Return (X, Y) of the center of cell containing provided text 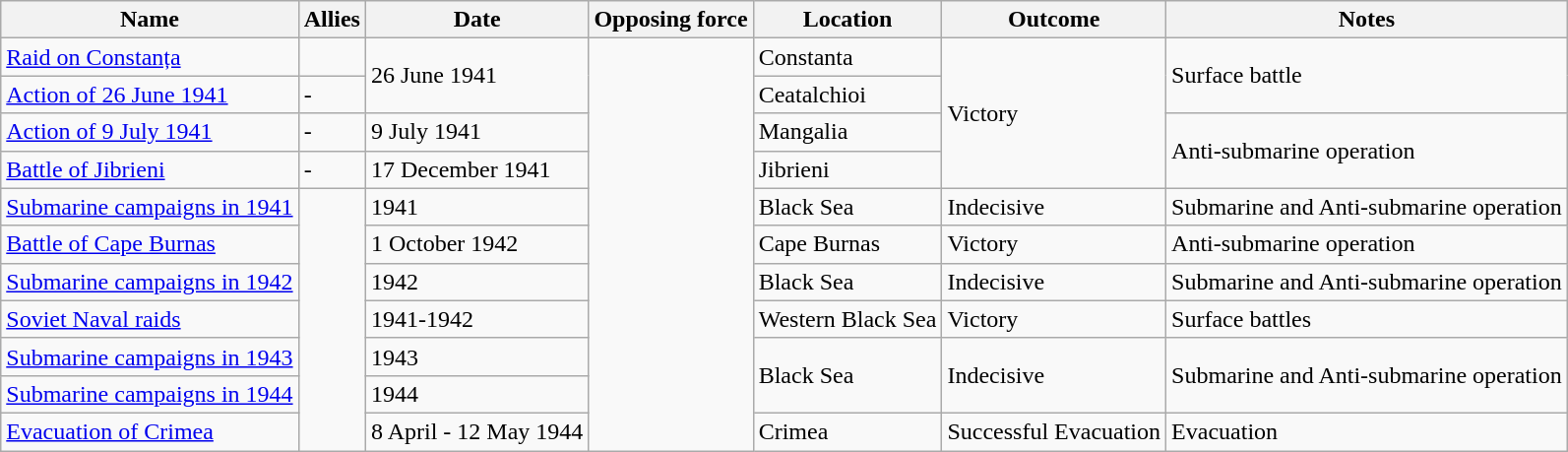
1 October 1942 (476, 244)
Submarine campaigns in 1944 (150, 394)
Surface battle (1367, 76)
1943 (476, 356)
Submarine campaigns in 1941 (150, 207)
Ceatalchioi (847, 95)
Evacuation of Crimea (150, 431)
1942 (476, 282)
Action of 26 June 1941 (150, 95)
Jibrieni (847, 169)
Cape Burnas (847, 244)
Raid on Constanța (150, 57)
Soviet Naval raids (150, 319)
Allies (332, 20)
Date (476, 20)
Surface battles (1367, 319)
Crimea (847, 431)
Submarine campaigns in 1942 (150, 282)
Constanta (847, 57)
Opposing force (671, 20)
8 April - 12 May 1944 (476, 431)
Evacuation (1367, 431)
Battle of Cape Burnas (150, 244)
Western Black Sea (847, 319)
9 July 1941 (476, 132)
1941-1942 (476, 319)
Action of 9 July 1941 (150, 132)
Submarine campaigns in 1943 (150, 356)
26 June 1941 (476, 76)
Successful Evacuation (1054, 431)
Outcome (1054, 20)
Mangalia (847, 132)
Name (150, 20)
1941 (476, 207)
17 December 1941 (476, 169)
Battle of Jibrieni (150, 169)
Notes (1367, 20)
1944 (476, 394)
Location (847, 20)
